Return [x, y] of the center of cell containing provided text 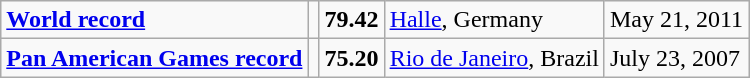
Halle, Germany [494, 20]
79.42 [352, 20]
Rio de Janeiro, Brazil [494, 58]
World record [154, 20]
75.20 [352, 58]
May 21, 2011 [676, 20]
Pan American Games record [154, 58]
July 23, 2007 [676, 58]
